Locate the cell with the specified text and output its [x, y] center coordinate. 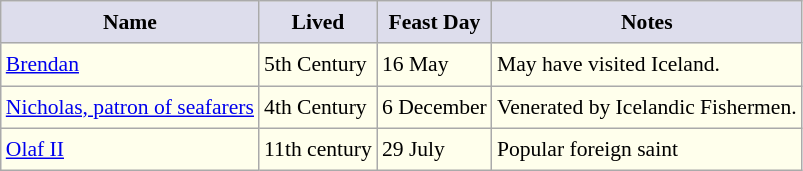
Brendan [130, 66]
16 May [434, 66]
6 December [434, 108]
Notes [647, 22]
Lived [318, 22]
Nicholas, patron of seafarers [130, 108]
May have visited Iceland. [647, 66]
Feast Day [434, 22]
4th Century [318, 108]
Venerated by Icelandic Fishermen. [647, 108]
Name [130, 22]
5th Century [318, 66]
